Extract the (x, y) coordinate from the center of the cell holding the provided text.  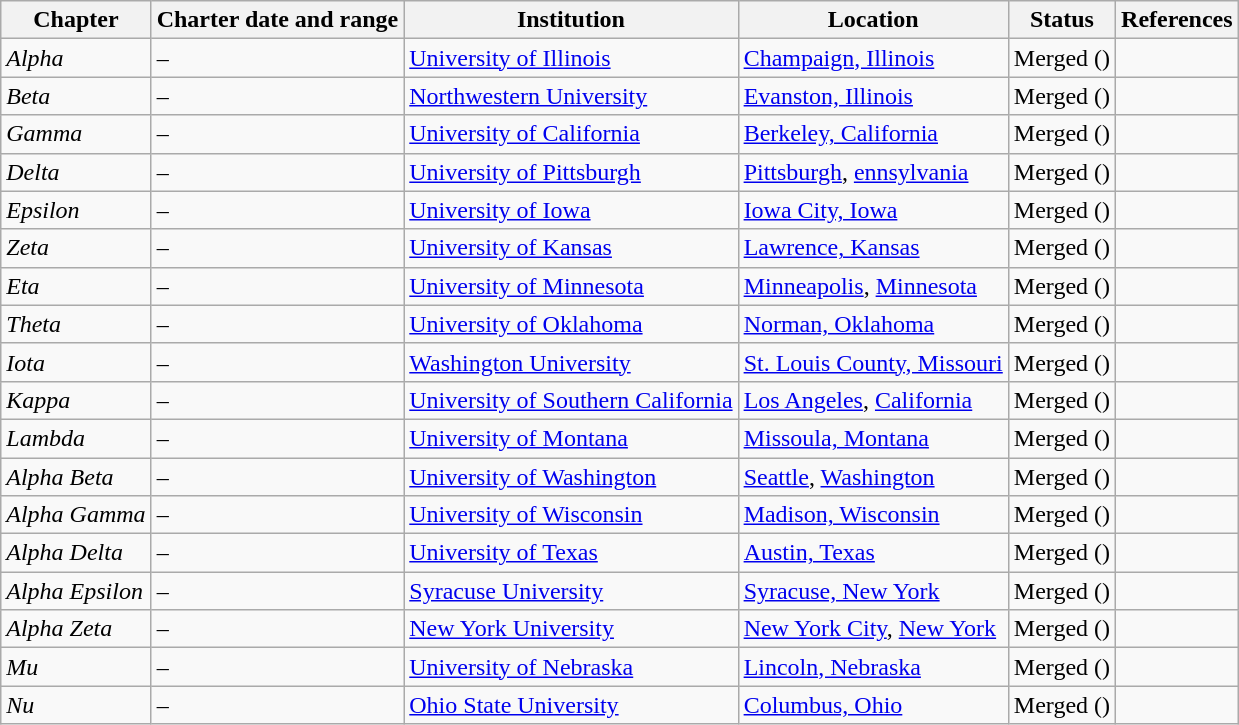
Iowa City, Iowa (873, 210)
University of Minnesota (571, 286)
University of Washington (571, 477)
Location (873, 20)
New York University (571, 629)
Delta (76, 172)
Chapter (76, 20)
Los Angeles, California (873, 400)
New York City, New York (873, 629)
Norman, Oklahoma (873, 324)
Champaign, Illinois (873, 58)
Mu (76, 667)
Alpha (76, 58)
University of Nebraska (571, 667)
University of Pittsburgh (571, 172)
Kappa (76, 400)
University of California (571, 134)
Madison, Wisconsin (873, 515)
Alpha Epsilon (76, 591)
Iota (76, 362)
Eta (76, 286)
Ohio State University (571, 705)
Syracuse University (571, 591)
Epsilon (76, 210)
St. Louis County, Missouri (873, 362)
Alpha Gamma (76, 515)
Theta (76, 324)
University of Southern California (571, 400)
Charter date and range (278, 20)
Nu (76, 705)
Gamma (76, 134)
Beta (76, 96)
University of Wisconsin (571, 515)
University of Illinois (571, 58)
Lambda (76, 438)
Berkeley, California (873, 134)
Lawrence, Kansas (873, 248)
References (1178, 20)
Seattle, Washington (873, 477)
University of Texas (571, 553)
University of Iowa (571, 210)
Minneapolis, Minnesota (873, 286)
University of Oklahoma (571, 324)
Northwestern University (571, 96)
Alpha Delta (76, 553)
Lincoln, Nebraska (873, 667)
Columbus, Ohio (873, 705)
Austin, Texas (873, 553)
Washington University (571, 362)
Pittsburgh, ennsylvania (873, 172)
University of Montana (571, 438)
Alpha Beta (76, 477)
Status (1062, 20)
Evanston, Illinois (873, 96)
Zeta (76, 248)
Alpha Zeta (76, 629)
Missoula, Montana (873, 438)
Syracuse, New York (873, 591)
Institution (571, 20)
University of Kansas (571, 248)
